For the text-containing cell, return its midpoint in (X, Y) coordinate format. 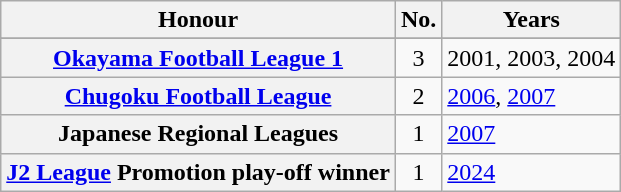
Chugoku Football League (198, 96)
Honour (198, 20)
Years (532, 20)
2007 (532, 134)
Okayama Football League 1 (198, 58)
No. (418, 20)
2024 (532, 172)
Japanese Regional Leagues (198, 134)
2001, 2003, 2004 (532, 58)
2 (418, 96)
J2 League Promotion play-off winner (198, 172)
3 (418, 58)
2006, 2007 (532, 96)
